Extract the (x, y) coordinate from the center of the cell holding the provided text.  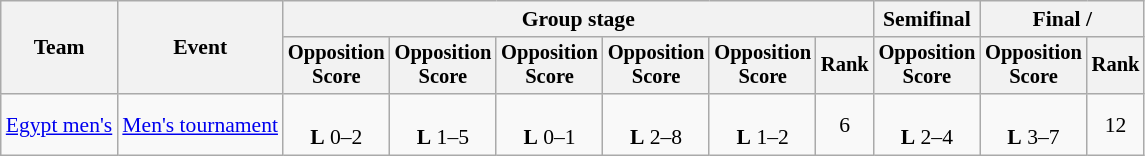
Group stage (578, 19)
Event (200, 48)
L 1–2 (762, 124)
L 2–4 (928, 124)
L 2–8 (656, 124)
6 (845, 124)
L 1–5 (444, 124)
12 (1116, 124)
L 3–7 (1034, 124)
Men's tournament (200, 124)
Egypt men's (60, 124)
Final / (1062, 19)
L 0–1 (550, 124)
Semifinal (928, 19)
Team (60, 48)
L 0–2 (336, 124)
